Determine the (X, Y) coordinate at the center of the cell enclosing the given text.  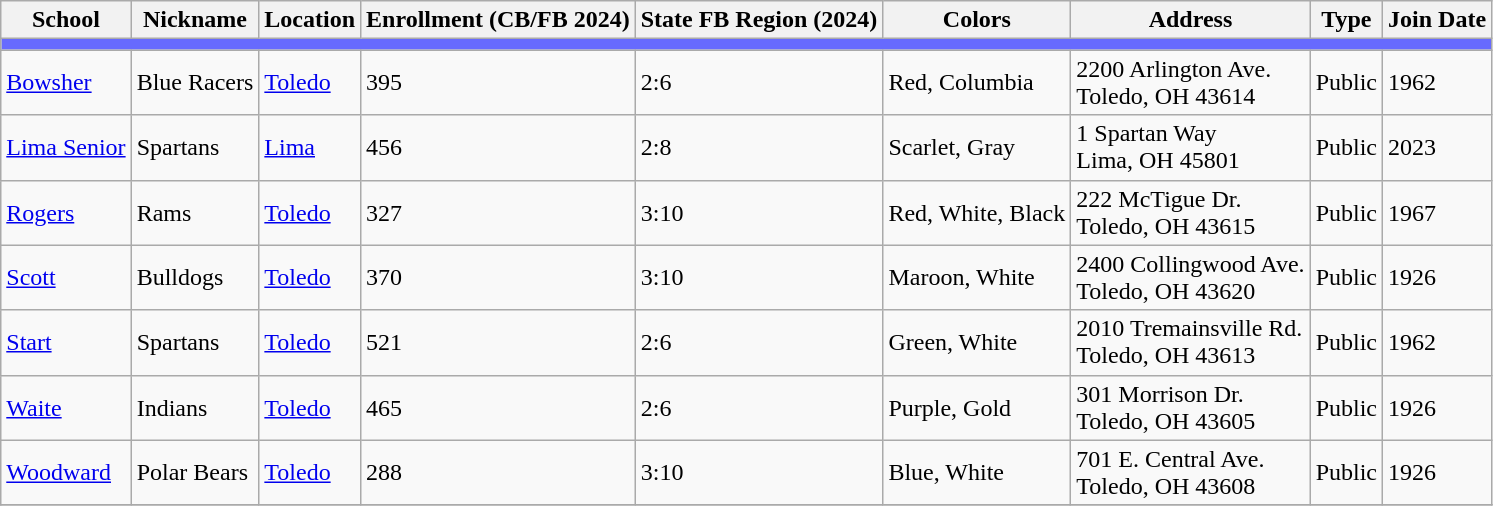
Blue Racers (195, 82)
395 (498, 82)
Rogers (66, 212)
Type (1346, 20)
Purple, Gold (977, 408)
2200 Arlington Ave.Toledo, OH 43614 (1190, 82)
Green, White (977, 342)
Lima Senior (66, 148)
Maroon, White (977, 278)
2:8 (759, 148)
Bulldogs (195, 278)
1967 (1438, 212)
370 (498, 278)
Location (310, 20)
Join Date (1438, 20)
327 (498, 212)
2400 Collingwood Ave.Toledo, OH 43620 (1190, 278)
Woodward (66, 472)
Address (1190, 20)
Bowsher (66, 82)
222 McTigue Dr.Toledo, OH 43615 (1190, 212)
456 (498, 148)
Red, White, Black (977, 212)
Blue, White (977, 472)
Indians (195, 408)
521 (498, 342)
1 Spartan WayLima, OH 45801 (1190, 148)
2010 Tremainsville Rd.Toledo, OH 43613 (1190, 342)
Enrollment (CB/FB 2024) (498, 20)
288 (498, 472)
Waite (66, 408)
School (66, 20)
Lima (310, 148)
301 Morrison Dr.Toledo, OH 43605 (1190, 408)
2023 (1438, 148)
Polar Bears (195, 472)
701 E. Central Ave.Toledo, OH 43608 (1190, 472)
Scott (66, 278)
Start (66, 342)
Scarlet, Gray (977, 148)
465 (498, 408)
Colors (977, 20)
Red, Columbia (977, 82)
Rams (195, 212)
State FB Region (2024) (759, 20)
Nickname (195, 20)
